Return the [X, Y] coordinate for the center point of the cell that contains the specified text.  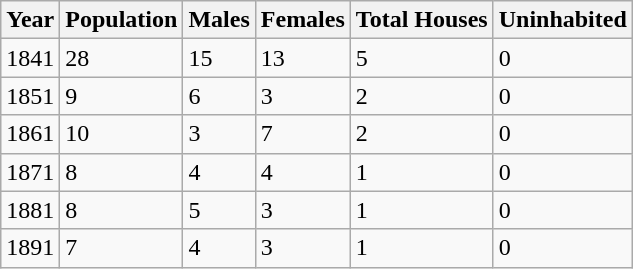
1861 [30, 134]
15 [219, 58]
Total Houses [422, 20]
Year [30, 20]
1891 [30, 248]
1871 [30, 172]
10 [122, 134]
13 [302, 58]
1841 [30, 58]
1851 [30, 96]
Uninhabited [562, 20]
28 [122, 58]
Females [302, 20]
Males [219, 20]
1881 [30, 210]
6 [219, 96]
Population [122, 20]
9 [122, 96]
